Capture the cell that displays the provided text and extract its (x, y) central coordinate. 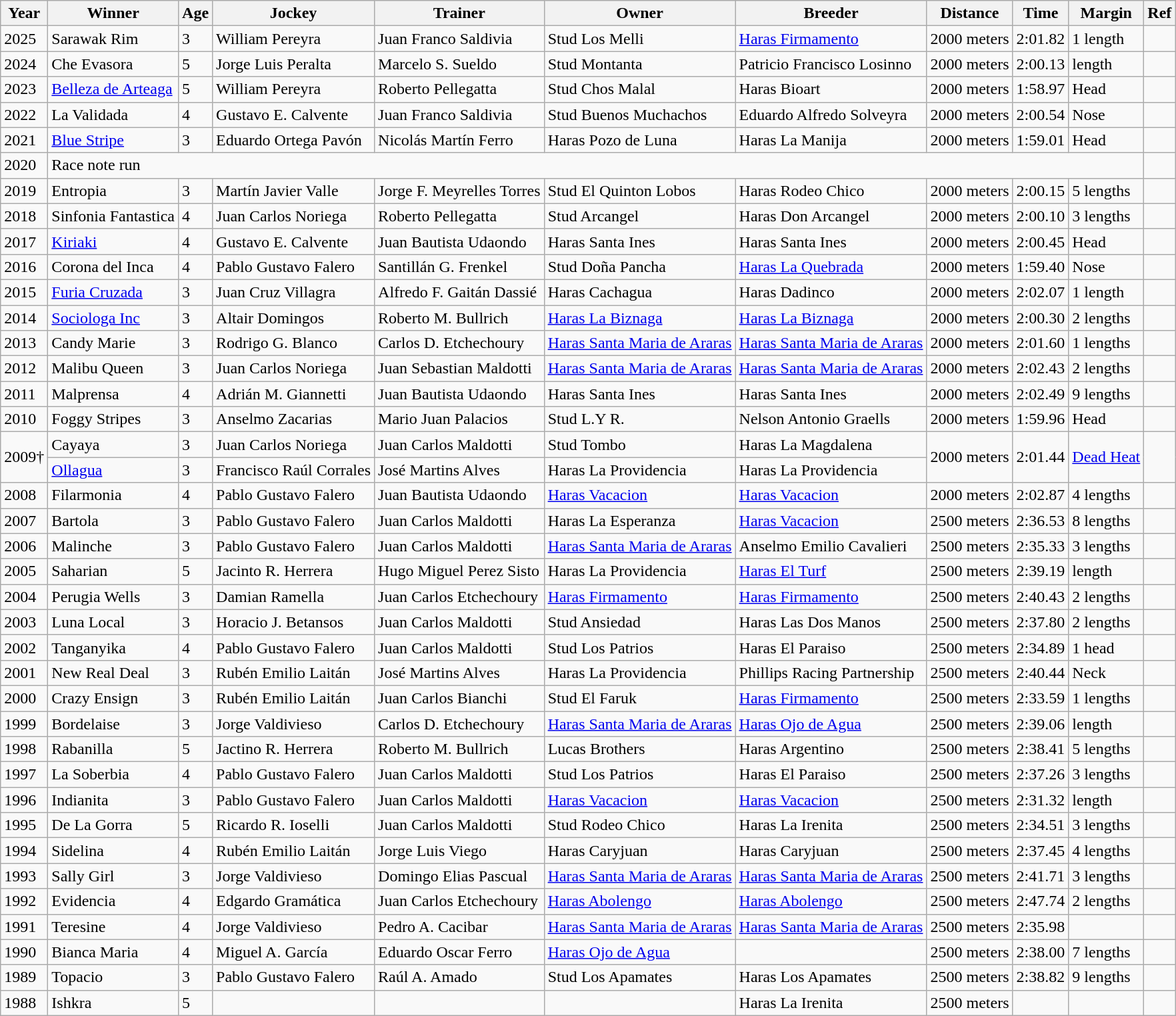
2:35.98 (1041, 927)
2:38.41 (1041, 749)
2:00.45 (1041, 241)
Ricardo R. Ioselli (293, 825)
Foggy Stripes (113, 419)
Phillips Racing Partnership (831, 673)
Nelson Antonio Graells (831, 419)
Raúl A. Amado (460, 977)
2004 (24, 597)
1991 (24, 927)
Stud El Faruk (640, 698)
Haras La Manija (831, 140)
2:40.43 (1041, 597)
Haras Bioart (831, 89)
Eduardo Alfredo Solveyra (831, 115)
2:39.06 (1041, 723)
Stud Buenos Muchachos (640, 115)
2:00.30 (1041, 318)
1992 (24, 901)
1:59.96 (1041, 419)
Stud Tombo (640, 445)
Neck (1107, 673)
Haras Cachagua (640, 292)
Candy Marie (113, 343)
2:41.71 (1041, 876)
Stud Los Melli (640, 39)
Bordelaise (113, 723)
Haras Los Apamates (831, 977)
2:31.32 (1041, 800)
7 lengths (1107, 952)
2009† (24, 457)
Rabanilla (113, 749)
Stud Montanta (640, 64)
2024 (24, 64)
Stud El Quinton Lobos (640, 191)
Horacio J. Betansos (293, 622)
Sally Girl (113, 876)
2:00.10 (1041, 216)
2:39.19 (1041, 571)
Haras Rodeo Chico (831, 191)
Ishkra (113, 1003)
Stud Ansiedad (640, 622)
2021 (24, 140)
Stud Rodeo Chico (640, 825)
2:33.59 (1041, 698)
2013 (24, 343)
2019 (24, 191)
1:58.97 (1041, 89)
2:01.44 (1041, 457)
Eduardo Oscar Ferro (460, 952)
Che Evasora (113, 64)
Altair Domingos (293, 318)
2015 (24, 292)
1990 (24, 952)
Perugia Wells (113, 597)
Time (1041, 13)
Lucas Brothers (640, 749)
Mario Juan Palacios (460, 419)
Adrián M. Giannetti (293, 394)
Bianca Maria (113, 952)
Owner (640, 13)
1997 (24, 775)
1996 (24, 800)
2007 (24, 521)
Sociologa Inc (113, 318)
Bartola (113, 521)
Ref (1160, 13)
1993 (24, 876)
2:34.51 (1041, 825)
Jorge F. Meyrelles Torres (460, 191)
Haras La Esperanza (640, 521)
Juan Sebastian Maldotti (460, 369)
Crazy Ensign (113, 698)
Tanganyika (113, 647)
2000 (24, 698)
Margin (1107, 13)
Ollagua (113, 470)
2023 (24, 89)
2001 (24, 673)
Alfredo F. Gaitán Dassié (460, 292)
Sarawak Rim (113, 39)
1998 (24, 749)
Filarmonia (113, 495)
2011 (24, 394)
La Soberbia (113, 775)
2016 (24, 267)
Malprensa (113, 394)
Edgardo Gramática (293, 901)
2:00.54 (1041, 115)
Jockey (293, 13)
Evidencia (113, 901)
Haras La Magdalena (831, 445)
2014 (24, 318)
2008 (24, 495)
Jorge Luis Peralta (293, 64)
Miguel A. García (293, 952)
New Real Deal (113, 673)
2:38.00 (1041, 952)
Dead Heat (1107, 457)
Anselmo Emilio Cavalieri (831, 546)
2:34.89 (1041, 647)
2:02.07 (1041, 292)
2010 (24, 419)
Haras Don Arcangel (831, 216)
2:37.26 (1041, 775)
Eduardo Ortega Pavón (293, 140)
Patricio Francisco Losinno (831, 64)
Saharian (113, 571)
Stud Los Apamates (640, 977)
De La Gorra (113, 825)
Breeder (831, 13)
Haras La Quebrada (831, 267)
2:36.53 (1041, 521)
2:47.74 (1041, 901)
Stud Chos Malal (640, 89)
Juan Carlos Bianchi (460, 698)
Malibu Queen (113, 369)
Haras Las Dos Manos (831, 622)
Topacio (113, 977)
Year (24, 13)
Pedro A. Cacibar (460, 927)
La Validada (113, 115)
Rodrigo G. Blanco (293, 343)
Blue Stripe (113, 140)
Francisco Raúl Corrales (293, 470)
2012 (24, 369)
2002 (24, 647)
Stud Doña Pancha (640, 267)
2:00.13 (1041, 64)
Stud L.Y R. (640, 419)
Corona del Inca (113, 267)
Nicolás Martín Ferro (460, 140)
2018 (24, 216)
Haras Argentino (831, 749)
1999 (24, 723)
Distance (969, 13)
1988 (24, 1003)
Anselmo Zacarias (293, 419)
Furia Cruzada (113, 292)
Winner (113, 13)
2:02.87 (1041, 495)
2022 (24, 115)
2020 (24, 165)
2:01.60 (1041, 343)
Juan Cruz Villagra (293, 292)
Hugo Miguel Perez Sisto (460, 571)
Jorge Luis Viego (460, 851)
Jactino R. Herrera (293, 749)
2:00.15 (1041, 191)
Trainer (460, 13)
Teresine (113, 927)
Santillán G. Frenkel (460, 267)
2006 (24, 546)
2003 (24, 622)
1:59.01 (1041, 140)
Age (196, 13)
Martín Javier Valle (293, 191)
Domingo Elias Pascual (460, 876)
2:37.45 (1041, 851)
Kiriaki (113, 241)
Entropia (113, 191)
1 head (1107, 647)
2025 (24, 39)
2:02.43 (1041, 369)
Haras Pozo de Luna (640, 140)
Belleza de Arteaga (113, 89)
2:01.82 (1041, 39)
Marcelo S. Sueldo (460, 64)
Cayaya (113, 445)
2:37.80 (1041, 622)
2:35.33 (1041, 546)
2:40.44 (1041, 673)
Race note run (596, 165)
Sidelina (113, 851)
Indianita (113, 800)
1995 (24, 825)
Jacinto R. Herrera (293, 571)
Sinfonia Fantastica (113, 216)
2017 (24, 241)
Haras Dadinco (831, 292)
Haras El Turf (831, 571)
1:59.40 (1041, 267)
2:02.49 (1041, 394)
Luna Local (113, 622)
1989 (24, 977)
8 lengths (1107, 521)
2:38.82 (1041, 977)
Stud Arcangel (640, 216)
2005 (24, 571)
Malinche (113, 546)
Damian Ramella (293, 597)
1994 (24, 851)
